Scan for the cell matching the given text and deliver its (x, y) coordinate at center. 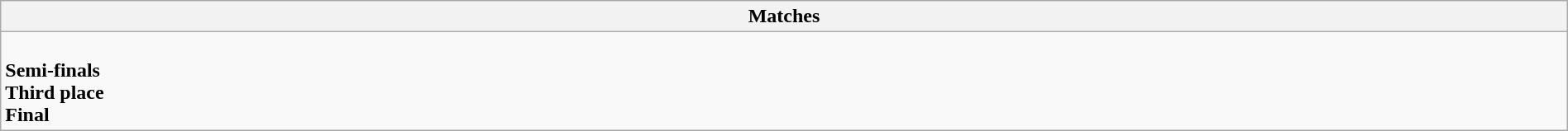
Matches (784, 16)
Semi-finals Third place Final (784, 81)
